Determine the [X, Y] coordinate at the center of the cell enclosing the given text.  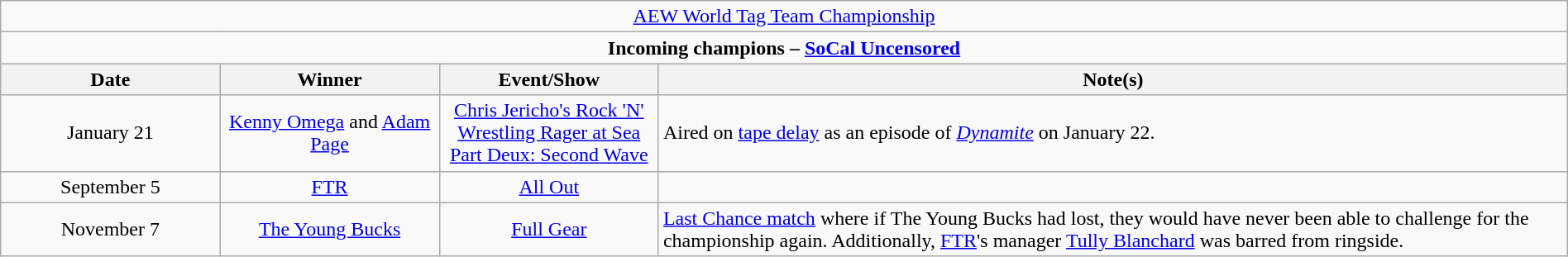
Chris Jericho's Rock 'N' Wrestling Rager at Sea Part Deux: Second Wave [549, 133]
The Young Bucks [329, 230]
Winner [329, 79]
Event/Show [549, 79]
Aired on tape delay as an episode of Dynamite on January 22. [1113, 133]
November 7 [111, 230]
All Out [549, 187]
January 21 [111, 133]
Note(s) [1113, 79]
FTR [329, 187]
AEW World Tag Team Championship [784, 17]
Date [111, 79]
Incoming champions – SoCal Uncensored [784, 48]
Kenny Omega and Adam Page [329, 133]
Full Gear [549, 230]
September 5 [111, 187]
